Detect which cell encompasses the target text, then output its [x, y] center coordinate. 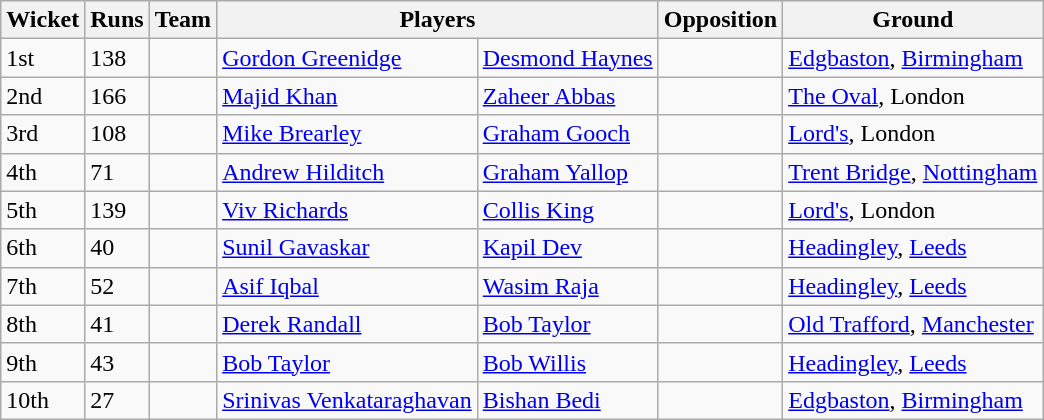
Wasim Raja [568, 286]
Srinivas Venkataraghavan [348, 400]
Players [438, 20]
7th [43, 286]
Graham Yallop [568, 172]
43 [117, 362]
8th [43, 324]
Ground [913, 20]
Old Trafford, Manchester [913, 324]
Opposition [720, 20]
Mike Brearley [348, 134]
Majid Khan [348, 96]
Bishan Bedi [568, 400]
Asif Iqbal [348, 286]
41 [117, 324]
10th [43, 400]
40 [117, 248]
2nd [43, 96]
Desmond Haynes [568, 58]
Trent Bridge, Nottingham [913, 172]
27 [117, 400]
Derek Randall [348, 324]
139 [117, 210]
6th [43, 248]
1st [43, 58]
Andrew Hilditch [348, 172]
Sunil Gavaskar [348, 248]
The Oval, London [913, 96]
71 [117, 172]
138 [117, 58]
52 [117, 286]
166 [117, 96]
5th [43, 210]
Graham Gooch [568, 134]
Runs [117, 20]
3rd [43, 134]
Kapil Dev [568, 248]
9th [43, 362]
108 [117, 134]
4th [43, 172]
Wicket [43, 20]
Viv Richards [348, 210]
Collis King [568, 210]
Bob Willis [568, 362]
Gordon Greenidge [348, 58]
Zaheer Abbas [568, 96]
Team [183, 20]
